Detect which cell encompasses the target text, then output its (X, Y) center coordinate. 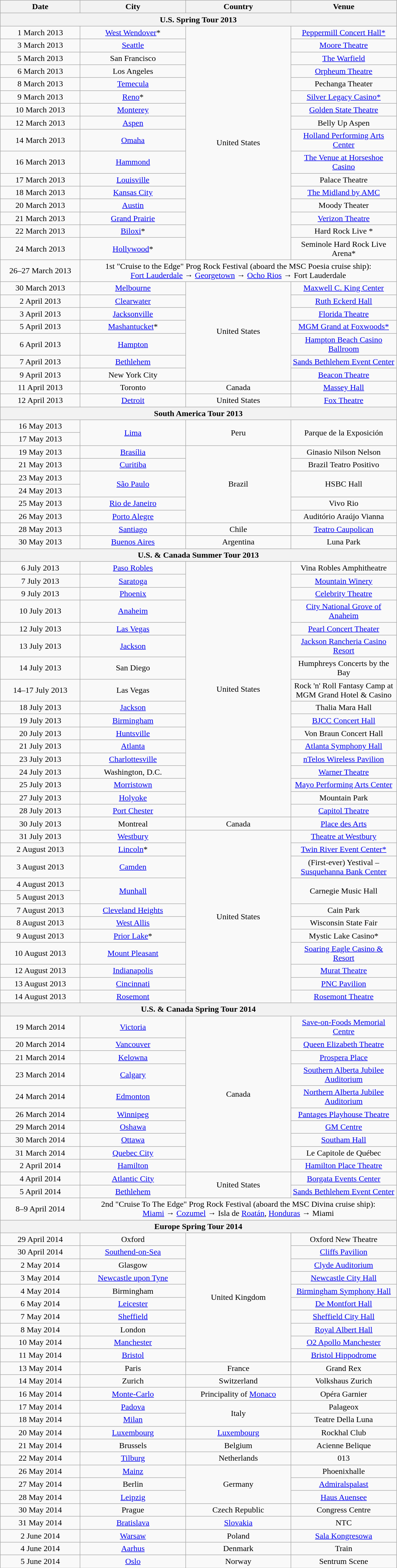
Queen Elizabeth Theatre (343, 1044)
Hamilton (133, 1166)
Belgium (238, 1445)
4 August 2013 (40, 884)
NTC (343, 1523)
17 March 2013 (40, 180)
14 July 2013 (40, 668)
Melbourne (133, 288)
Paso Robles (133, 568)
23 May 2013 (40, 478)
14 May 2014 (40, 1381)
Orpheum Theatre (343, 71)
Poland (238, 1535)
De Montfort Hall (343, 1304)
Vina Robles Amphitheatre (343, 568)
7 July 2013 (40, 581)
Montreal (133, 823)
Anaheim (133, 611)
Southam Hall (343, 1140)
Verizon Theatre (343, 218)
Massey Hall (343, 387)
O2 Apollo Manchester (343, 1343)
26 March 2014 (40, 1114)
Haus Auensee (343, 1497)
7 May 2014 (40, 1316)
Teatre Della Luna (343, 1420)
Florida Theatre (343, 314)
Brasília (133, 452)
Prospera Place (343, 1057)
Golden State Theatre (343, 110)
9 July 2013 (40, 594)
13 May 2014 (40, 1368)
10 March 2013 (40, 110)
Bratislava (133, 1523)
Wisconsin State Fair (343, 923)
3 April 2013 (40, 314)
20 July 2013 (40, 733)
Oslo (133, 1562)
United Kingdom (238, 1297)
Principality of Monaco (238, 1394)
Washington, D.C. (133, 772)
Reno* (133, 97)
Lincoln* (133, 849)
Cliffs Pavilion (343, 1252)
Buenos Aires (133, 542)
Oxford (133, 1239)
Argentina (238, 542)
Port Chester (133, 811)
Maxwell C. King Center (343, 288)
West Allis (133, 923)
22 March 2013 (40, 231)
29 March 2014 (40, 1127)
Aarhus (133, 1549)
5 April 2013 (40, 327)
Vancouver (133, 1044)
Mashantucket* (133, 327)
U.S. Spring Tour 2013 (198, 20)
Aspen (133, 123)
30 March 2013 (40, 288)
France (238, 1368)
Italy (238, 1413)
27 May 2014 (40, 1484)
Omaha (133, 140)
Indianapolis (133, 971)
Los Angeles (133, 71)
Sheffield City Hall (343, 1316)
Beacon Theatre (343, 374)
Country (238, 7)
31 July 2013 (40, 836)
21 May 2014 (40, 1445)
Teatro Caupolican (343, 529)
Porto Alegre (133, 516)
Le Capitole de Québec (343, 1153)
Calgary (133, 1075)
13 August 2013 (40, 984)
Huntsville (133, 733)
Humphreys Concerts by the Bay (343, 668)
Parque de la Exposición (343, 433)
Hampton (133, 344)
18 May 2014 (40, 1420)
BJCC Concert Hall (343, 721)
Louisville (133, 180)
6 May 2014 (40, 1304)
Czech Republic (238, 1510)
Clearwater (133, 301)
Northern Alberta Jubilee Auditorium (343, 1096)
Hammond (133, 162)
U.S. & Canada Summer Tour 2013 (198, 555)
28 May 2013 (40, 529)
Cain Park (343, 910)
24 March 2013 (40, 249)
27 July 2013 (40, 798)
Munhall (133, 891)
Pantages Playhouse Theatre (343, 1114)
Kelowna (133, 1057)
Oxford New Theatre (343, 1239)
San Diego (133, 668)
30 July 2013 (40, 823)
Sala Kongresowa (343, 1535)
Quebec City (133, 1153)
8 August 2013 (40, 923)
Sheffield (133, 1316)
Volkshaus Zurich (343, 1381)
11 April 2013 (40, 387)
24 May 2013 (40, 491)
20 May 2014 (40, 1433)
4 June 2014 (40, 1549)
Vivo Rio (343, 503)
3 August 2013 (40, 867)
Belly Up Aspen (343, 123)
Save-on-Foods Memorial Centre (343, 1027)
29 April 2014 (40, 1239)
Mountain Winery (343, 581)
Charlottesville (133, 759)
Auditório Araújo Vianna (343, 516)
Brazil Teatro Positivo (343, 465)
Thalia Mara Hall (343, 708)
Prague (133, 1510)
30 March 2014 (40, 1140)
Monterey (133, 110)
9 March 2013 (40, 97)
Hamilton Place Theatre (343, 1166)
Kansas City (133, 193)
8 May 2014 (40, 1330)
11 May 2014 (40, 1355)
12 July 2013 (40, 629)
Congress Centre (343, 1510)
2 May 2014 (40, 1265)
Manchester (133, 1343)
19 March 2014 (40, 1027)
Grand Rex (343, 1368)
Victoria (133, 1027)
Pearl Concert Theater (343, 629)
Rock 'n' Roll Fantasy Camp at MGM Grand Hotel & Casino (343, 690)
U.S. & Canada Spring Tour 2014 (198, 1009)
25 July 2013 (40, 785)
(First-ever) Yestival – Susquehanna Bank Center (343, 867)
Mountain Park (343, 798)
Newcastle City Hall (343, 1278)
16 May 2013 (40, 426)
New York City (133, 374)
5 March 2013 (40, 58)
Ruth Eckerd Hall (343, 301)
Ottawa (133, 1140)
HSBC Hall (343, 484)
Toronto (133, 387)
PNC Pavilion (343, 984)
23 March 2014 (40, 1075)
Rio de Janeiro (133, 503)
Norway (238, 1562)
18 March 2013 (40, 193)
20 March 2013 (40, 206)
26–27 March 2013 (40, 271)
4 April 2014 (40, 1179)
7 April 2013 (40, 362)
Camden (133, 867)
Warner Theatre (343, 772)
West Wendover* (133, 33)
Von Braun Concert Hall (343, 733)
Rosemont (133, 996)
Chile (238, 529)
Luna Park (343, 542)
7 August 2013 (40, 910)
30 May 2013 (40, 542)
30 April 2014 (40, 1252)
Train (343, 1549)
Twin River Event Center* (343, 849)
Atlantic City (133, 1179)
5 August 2013 (40, 897)
8–9 April 2014 (40, 1209)
Theatre at Westbury (343, 836)
21 May 2013 (40, 465)
Bristol Hippodrome (343, 1355)
Westbury (133, 836)
Hollywood* (133, 249)
Clyde Auditorium (343, 1265)
Seattle (133, 45)
Jacksonville (133, 314)
Moore Theatre (343, 45)
3 March 2013 (40, 45)
Murat Theatre (343, 971)
Sentrum Scene (343, 1562)
22 May 2014 (40, 1458)
Jackson Rancheria Casino Resort (343, 646)
Hard Rock Live * (343, 231)
Phoenixhalle (343, 1471)
14 March 2013 (40, 140)
6 April 2013 (40, 344)
31 May 2014 (40, 1523)
Southend-on-Sea (133, 1252)
14 August 2013 (40, 996)
30 May 2014 (40, 1510)
Peru (238, 433)
Edmonton (133, 1096)
Grand Prairie (133, 218)
18 July 2013 (40, 708)
Ginasio Nilson Nelson (343, 452)
8 March 2013 (40, 84)
10 July 2013 (40, 611)
Celebrity Theatre (343, 594)
nTelos Wireless Pavilion (343, 759)
9 April 2013 (40, 374)
Peppermill Concert Hall* (343, 33)
Leicester (133, 1304)
Bristol (133, 1355)
Lima (133, 433)
2 April 2013 (40, 301)
Denmark (238, 1549)
The Venue at Horseshoe Casino (343, 162)
10 May 2014 (40, 1343)
28 May 2014 (40, 1497)
Rockhal Club (343, 1433)
5 June 2014 (40, 1562)
28 July 2013 (40, 811)
24 March 2014 (40, 1096)
1st "Cruise to the Edge" Prog Rock Festival (aboard the MSC Poesia cruise ship):Fort Lauderdale → Georgetown → Ocho Rios → Fort Lauderdale (238, 271)
Carnegie Music Hall (343, 891)
Place des Arts (343, 823)
Switzerland (238, 1381)
24 July 2013 (40, 772)
San Francisco (133, 58)
City (133, 7)
Zurich (133, 1381)
2 August 2013 (40, 849)
3 May 2014 (40, 1278)
Paris (133, 1368)
12 April 2013 (40, 400)
Soaring Eagle Casino & Resort (343, 953)
Winnipeg (133, 1114)
4 May 2014 (40, 1291)
London (133, 1330)
6 March 2013 (40, 71)
Mount Pleasant (133, 953)
Saratoga (133, 581)
26 May 2013 (40, 516)
14–17 July 2013 (40, 690)
The Warfield (343, 58)
Prior Lake* (133, 936)
Detroit (133, 400)
2 June 2014 (40, 1535)
Phoenix (133, 594)
Glasgow (133, 1265)
Berlin (133, 1484)
Silver Legacy Casino* (343, 97)
Germany (238, 1484)
Capitol Theatre (343, 811)
São Paulo (133, 484)
1 March 2013 (40, 33)
10 August 2013 (40, 953)
21 March 2013 (40, 218)
12 March 2013 (40, 123)
Fox Theatre (343, 400)
Santiago (133, 529)
City National Grove of Anaheim (343, 611)
Cleveland Heights (133, 910)
Mainz (133, 1471)
Warsaw (133, 1535)
23 July 2013 (40, 759)
The Midland by AMC (343, 193)
Oshawa (133, 1127)
MGM Grand at Foxwoods* (343, 327)
Cincinnati (133, 984)
12 August 2013 (40, 971)
Brazil (238, 484)
25 May 2013 (40, 503)
Atlanta Symphony Hall (343, 746)
South America Tour 2013 (198, 413)
Biloxi* (133, 231)
16 March 2013 (40, 162)
Borgata Events Center (343, 1179)
Palace Theatre (343, 180)
Acienne Belique (343, 1445)
Milan (133, 1420)
9 August 2013 (40, 936)
Mystic Lake Casino* (343, 936)
Birmingham Symphony Hall (343, 1291)
Leipzig (133, 1497)
GM Centre (343, 1127)
013 (343, 1458)
6 July 2013 (40, 568)
Holyoke (133, 798)
Moody Theater (343, 206)
Tilburg (133, 1458)
Temecula (133, 84)
26 May 2014 (40, 1471)
21 March 2014 (40, 1057)
Morristown (133, 785)
Curitiba (133, 465)
Mayo Performing Arts Center (343, 785)
Hampton Beach Casino Ballroom (343, 344)
Newcastle upon Tyne (133, 1278)
Seminole Hard Rock Live Arena* (343, 249)
2 April 2014 (40, 1166)
Europe Spring Tour 2014 (198, 1226)
Austin (133, 206)
Admiralspalast (343, 1484)
Royal Albert Hall (343, 1330)
Padova (133, 1407)
5 April 2014 (40, 1191)
Atlanta (133, 746)
19 July 2013 (40, 721)
Rosemont Theatre (343, 996)
Brussels (133, 1445)
Slovakia (238, 1523)
16 May 2014 (40, 1394)
Holland Performing Arts Center (343, 140)
17 May 2014 (40, 1407)
Venue (343, 7)
Date (40, 7)
Southern Alberta Jubilee Auditorium (343, 1075)
Pechanga Theater (343, 84)
Monte-Carlo (133, 1394)
Opéra Garnier (343, 1394)
Palageox (343, 1407)
2nd "Cruise To The Edge" Prog Rock Festival (aboard the MSC Divina cruise ship):Miami → Cozumel → Isla de Roatán, Honduras → Miami (238, 1209)
20 March 2014 (40, 1044)
13 July 2013 (40, 646)
21 July 2013 (40, 746)
Netherlands (238, 1458)
17 May 2013 (40, 439)
31 March 2014 (40, 1153)
19 May 2013 (40, 452)
